Extract the [x, y] coordinate from the center of the cell holding the provided text.  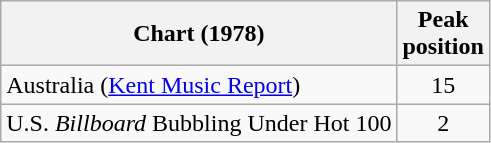
15 [443, 85]
Chart (1978) [199, 34]
Peakposition [443, 34]
2 [443, 123]
U.S. Billboard Bubbling Under Hot 100 [199, 123]
Australia (Kent Music Report) [199, 85]
